Return the [X, Y] coordinate for the center point of the cell that contains the specified text.  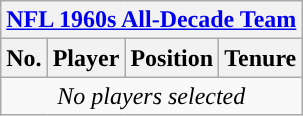
NFL 1960s All-Decade Team [152, 20]
No players selected [152, 96]
No. [24, 58]
Tenure [260, 58]
Player [86, 58]
Position [172, 58]
